Provide the (X, Y) coordinate of the cell's center where the given text is located.  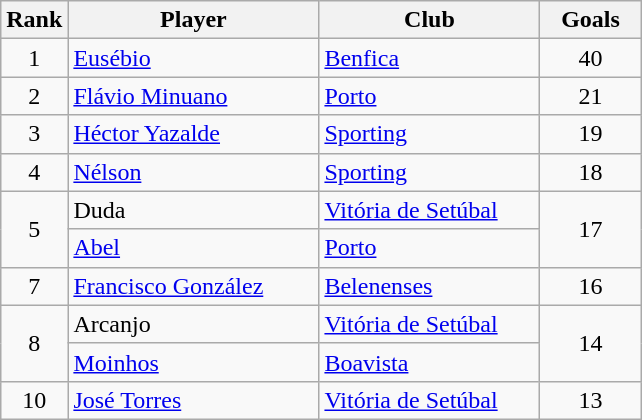
2 (34, 96)
Rank (34, 20)
Duda (194, 210)
21 (590, 96)
Eusébio (194, 58)
8 (34, 343)
14 (590, 343)
40 (590, 58)
16 (590, 286)
Club (430, 20)
Boavista (430, 362)
Moinhos (194, 362)
18 (590, 172)
Goals (590, 20)
Player (194, 20)
Belenenses (430, 286)
Arcanjo (194, 324)
5 (34, 229)
José Torres (194, 400)
Flávio Minuano (194, 96)
4 (34, 172)
Benfica (430, 58)
Héctor Yazalde (194, 134)
3 (34, 134)
Francisco González (194, 286)
Abel (194, 248)
7 (34, 286)
10 (34, 400)
19 (590, 134)
17 (590, 229)
1 (34, 58)
13 (590, 400)
Nélson (194, 172)
